From the cell containing the given text, extract its center point as [x, y] coordinate. 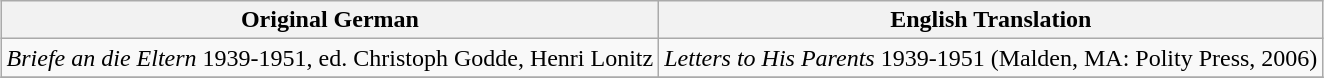
Briefe an die Eltern 1939-1951, ed. Christoph Godde, Henri Lonitz [330, 58]
Letters to His Parents 1939-1951 (Malden, MA: Polity Press, 2006) [991, 58]
Original German [330, 20]
English Translation [991, 20]
